Return the [X, Y] coordinate for the center point of the cell that contains the specified text.  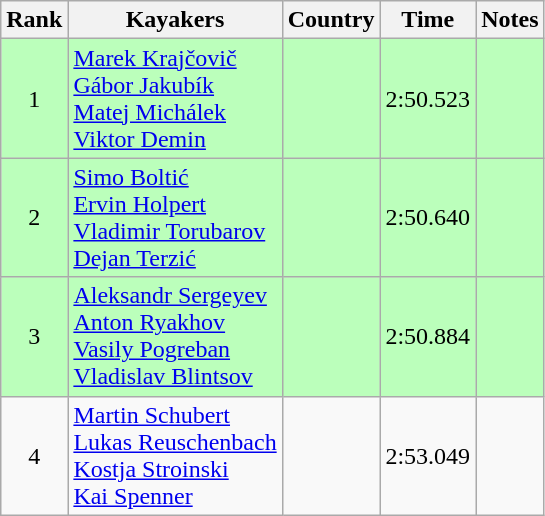
Kayakers [175, 20]
Rank [34, 20]
2 [34, 218]
2:53.049 [428, 456]
Martin SchubertLukas ReuschenbachKostja StroinskiKai Spenner [175, 456]
3 [34, 336]
4 [34, 456]
Notes [510, 20]
1 [34, 98]
2:50.884 [428, 336]
2:50.640 [428, 218]
2:50.523 [428, 98]
Country [331, 20]
Aleksandr SergeyevAnton RyakhovVasily PogrebanVladislav Blintsov [175, 336]
Time [428, 20]
Simo BoltićErvin HolpertVladimir TorubarovDejan Terzić [175, 218]
Marek KrajčovičGábor JakubíkMatej MichálekViktor Demin [175, 98]
